Determine the [x, y] coordinate at the center of the cell enclosing the given text.  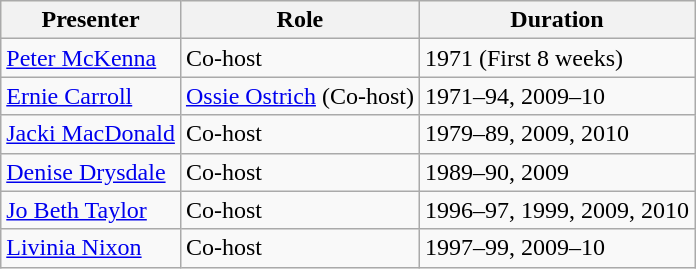
Presenter [91, 20]
1996–97, 1999, 2009, 2010 [556, 210]
1979–89, 2009, 2010 [556, 134]
1971 (First 8 weeks) [556, 58]
Role [300, 20]
Duration [556, 20]
Jacki MacDonald [91, 134]
1971–94, 2009–10 [556, 96]
Peter McKenna [91, 58]
Livinia Nixon [91, 248]
Ernie Carroll [91, 96]
Denise Drysdale [91, 172]
Jo Beth Taylor [91, 210]
1997–99, 2009–10 [556, 248]
1989–90, 2009 [556, 172]
Ossie Ostrich (Co-host) [300, 96]
